Search for the cell housing the specified text and yield its [x, y] center coordinate. 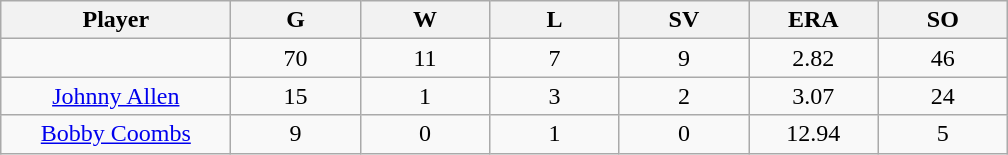
Player [116, 20]
2 [684, 96]
70 [296, 58]
SO [942, 20]
5 [942, 134]
7 [554, 58]
SV [684, 20]
2.82 [814, 58]
L [554, 20]
3 [554, 96]
G [296, 20]
W [424, 20]
ERA [814, 20]
24 [942, 96]
46 [942, 58]
12.94 [814, 134]
11 [424, 58]
3.07 [814, 96]
15 [296, 96]
Johnny Allen [116, 96]
Bobby Coombs [116, 134]
